Search for the cell housing the specified text and yield its (x, y) center coordinate. 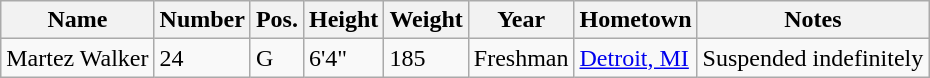
Suspended indefinitely (813, 58)
G (276, 58)
Hometown (636, 20)
Martez Walker (78, 58)
Height (343, 20)
Weight (426, 20)
Notes (813, 20)
6'4" (343, 58)
Year (521, 20)
Number (202, 20)
Freshman (521, 58)
185 (426, 58)
Detroit, MI (636, 58)
24 (202, 58)
Pos. (276, 20)
Name (78, 20)
